Scan for the cell matching the given text and deliver its (X, Y) coordinate at center. 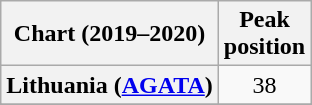
Lithuania (AGATA) (110, 85)
Peakposition (264, 34)
38 (264, 85)
Chart (2019–2020) (110, 34)
